Scan for the cell matching the given text and deliver its [X, Y] coordinate at center. 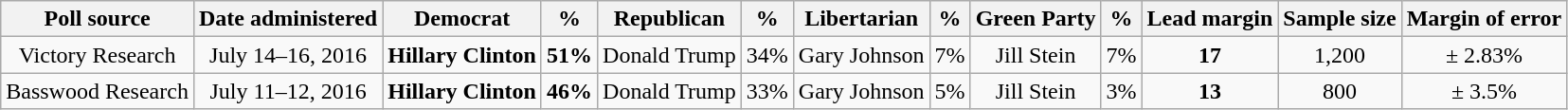
Republican [670, 19]
5% [949, 91]
Margin of error [1484, 19]
Lead margin [1210, 19]
± 2.83% [1484, 55]
± 3.5% [1484, 91]
1,200 [1340, 55]
13 [1210, 91]
July 11–12, 2016 [288, 91]
Basswood Research [98, 91]
34% [767, 55]
3% [1122, 91]
51% [568, 55]
Poll source [98, 19]
17 [1210, 55]
Democrat [462, 19]
Libertarian [861, 19]
Green Party [1036, 19]
July 14–16, 2016 [288, 55]
800 [1340, 91]
Sample size [1340, 19]
Victory Research [98, 55]
Date administered [288, 19]
46% [568, 91]
33% [767, 91]
